Output the (X, Y) coordinate of the center of the cell containing the given text.  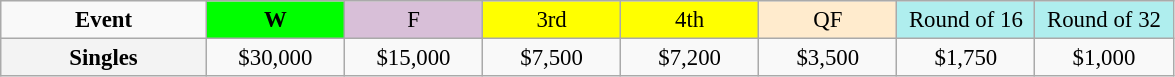
Round of 32 (1104, 20)
Singles (104, 58)
W (275, 20)
Round of 16 (966, 20)
4th (690, 20)
$15,000 (413, 58)
$7,200 (690, 58)
F (413, 20)
$3,500 (828, 58)
$7,500 (552, 58)
QF (828, 20)
$1,000 (1104, 58)
Event (104, 20)
3rd (552, 20)
$1,750 (966, 58)
$30,000 (275, 58)
